Determine the (X, Y) coordinate at the center of the cell enclosing the given text.  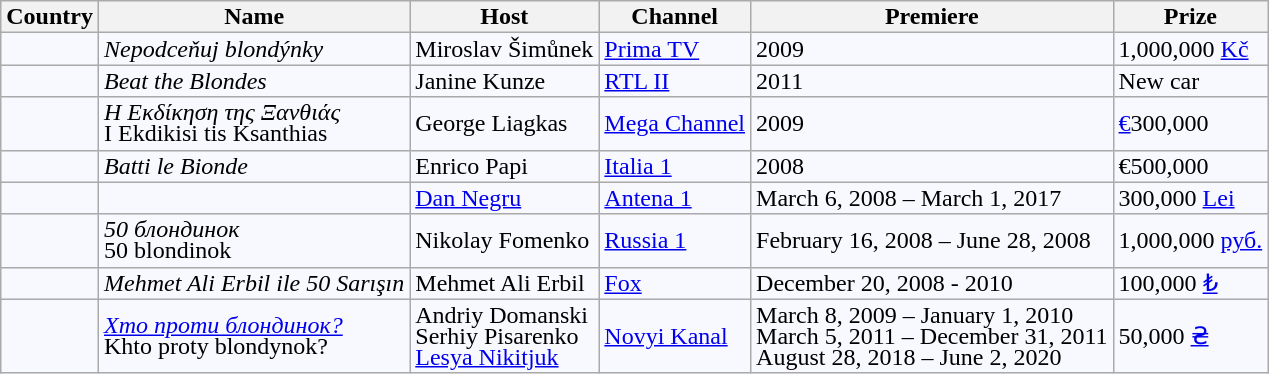
December 20, 2008 - 2010 (932, 283)
Η Εκδίκηση της ΞανθιάςI Ekdikisi tis Ksanthias (254, 124)
Mega Channel (675, 124)
Хто проти блондинок?Khto proty blondynok? (254, 336)
Miroslav Šimůnek (504, 49)
Antena 1 (675, 198)
Mehmet Ali Erbil (504, 283)
Enrico Papi (504, 166)
Mehmet Ali Erbil ile 50 Sarışın (254, 283)
Batti le Bionde (254, 166)
Russia 1 (675, 240)
Novyi Kanal (675, 336)
Andriy Domanski Serhiy Pisarenko Lesya Nikitjuk (504, 336)
Italia 1 (675, 166)
Name (254, 17)
€300,000 (1190, 124)
50,000 ₴ (1190, 336)
March 8, 2009 – January 1, 2010March 5, 2011 – December 31, 2011August 28, 2018 – June 2, 2020 (932, 336)
Channel (675, 17)
2011 (932, 81)
March 6, 2008 – March 1, 2017 (932, 198)
February 16, 2008 – June 28, 2008 (932, 240)
George Liagkas (504, 124)
Country (50, 17)
Prima TV (675, 49)
New car (1190, 81)
Premiere (932, 17)
1,000,000 Kč (1190, 49)
Prize (1190, 17)
Janine Kunze (504, 81)
Beat the Blondes (254, 81)
Nikolay Fomenko (504, 240)
RTL II (675, 81)
300,000 Lei (1190, 198)
50 блондинок50 blondinok (254, 240)
€500,000 (1190, 166)
Dan Negru (504, 198)
Host (504, 17)
1,000,000 руб. (1190, 240)
Nepodceňuj blondýnky (254, 49)
2008 (932, 166)
100,000 ₺ (1190, 283)
Fox (675, 283)
